Locate the cell with the specified text and output its (x, y) center coordinate. 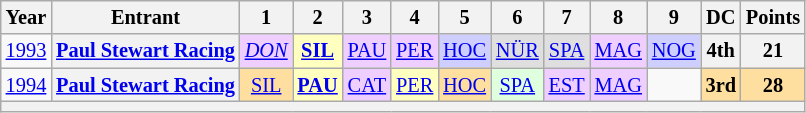
3 (368, 17)
1 (266, 17)
Entrant (146, 17)
DC (721, 17)
3rd (721, 85)
DON (266, 51)
6 (518, 17)
2 (318, 17)
1994 (26, 85)
21 (773, 51)
1993 (26, 51)
4th (721, 51)
8 (618, 17)
NOG (674, 51)
Points (773, 17)
9 (674, 17)
5 (464, 17)
NÜR (518, 51)
4 (414, 17)
CAT (368, 85)
28 (773, 85)
Year (26, 17)
7 (567, 17)
EST (567, 85)
